Search for the cell housing the specified text and yield its (x, y) center coordinate. 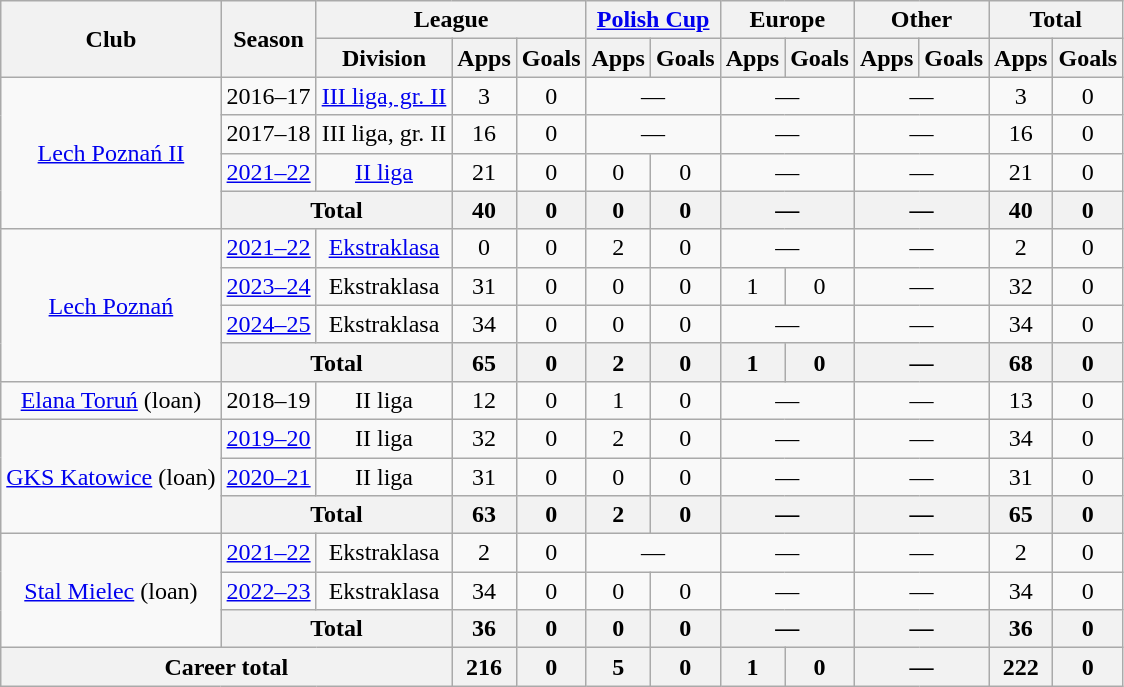
Club (111, 39)
Other (921, 20)
Division (384, 58)
12 (484, 400)
2018–19 (268, 400)
13 (1021, 400)
Lech Poznań (111, 305)
Polish Cup (653, 20)
Career total (226, 667)
League (451, 20)
2024–25 (268, 324)
5 (618, 667)
222 (1021, 667)
Season (268, 39)
68 (1021, 362)
Lech Poznań II (111, 153)
Europe (787, 20)
2017–18 (268, 134)
63 (484, 515)
216 (484, 667)
Stal Mielec (loan) (111, 591)
Elana Toruń (loan) (111, 400)
2023–24 (268, 286)
2019–20 (268, 438)
2020–21 (268, 477)
2016–17 (268, 96)
2022–23 (268, 591)
GKS Katowice (loan) (111, 476)
